Output the (x, y) coordinate of the center of the cell containing the given text.  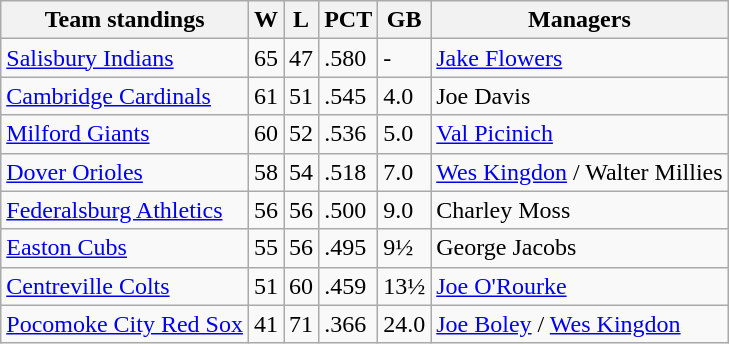
Managers (580, 20)
Easton Cubs (125, 248)
13½ (404, 286)
Joe Davis (580, 96)
4.0 (404, 96)
54 (302, 172)
47 (302, 58)
GB (404, 20)
Pocomoke City Red Sox (125, 324)
.459 (348, 286)
.495 (348, 248)
Cambridge Cardinals (125, 96)
.366 (348, 324)
.500 (348, 210)
.536 (348, 134)
Jake Flowers (580, 58)
71 (302, 324)
Federalsburg Athletics (125, 210)
Charley Moss (580, 210)
Centreville Colts (125, 286)
L (302, 20)
Dover Orioles (125, 172)
Joe Boley / Wes Kingdon (580, 324)
41 (266, 324)
- (404, 58)
Milford Giants (125, 134)
George Jacobs (580, 248)
52 (302, 134)
55 (266, 248)
Team standings (125, 20)
.580 (348, 58)
9.0 (404, 210)
Salisbury Indians (125, 58)
Joe O'Rourke (580, 286)
7.0 (404, 172)
61 (266, 96)
5.0 (404, 134)
58 (266, 172)
.545 (348, 96)
24.0 (404, 324)
9½ (404, 248)
PCT (348, 20)
Wes Kingdon / Walter Millies (580, 172)
65 (266, 58)
.518 (348, 172)
W (266, 20)
Val Picinich (580, 134)
